Identify which cell holds the provided text, then report its (x, y) central coordinate. 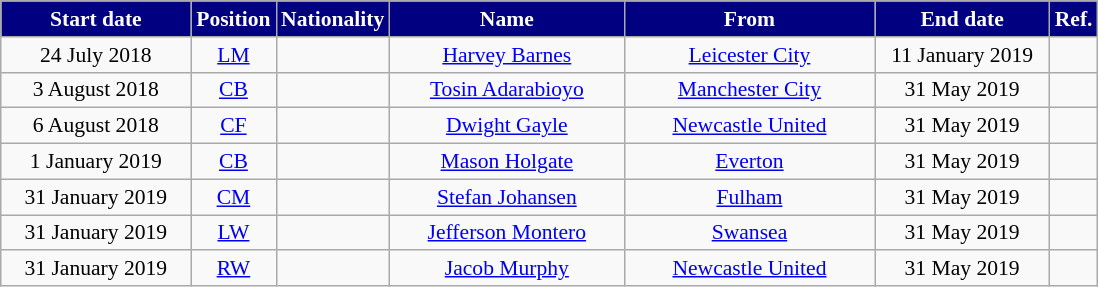
24 July 2018 (96, 55)
Position (234, 19)
From (749, 19)
Nationality (332, 19)
Jefferson Montero (506, 233)
Mason Holgate (506, 162)
Ref. (1074, 19)
LW (234, 233)
LM (234, 55)
End date (962, 19)
3 August 2018 (96, 90)
Leicester City (749, 55)
Harvey Barnes (506, 55)
6 August 2018 (96, 126)
CM (234, 197)
Stefan Johansen (506, 197)
Manchester City (749, 90)
Start date (96, 19)
Name (506, 19)
Everton (749, 162)
Swansea (749, 233)
Fulham (749, 197)
Tosin Adarabioyo (506, 90)
Jacob Murphy (506, 269)
11 January 2019 (962, 55)
Dwight Gayle (506, 126)
1 January 2019 (96, 162)
CF (234, 126)
RW (234, 269)
